Locate the cell with the specified text and output its [x, y] center coordinate. 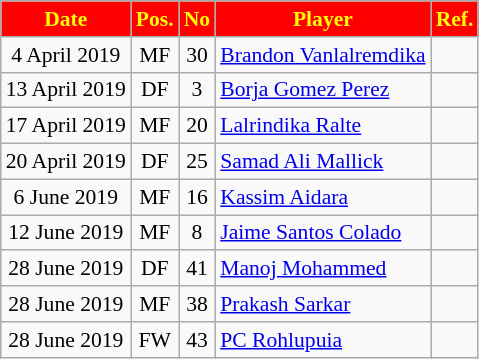
4 April 2019 [66, 55]
6 June 2019 [66, 197]
30 [198, 55]
25 [198, 162]
12 June 2019 [66, 233]
Player [322, 19]
17 April 2019 [66, 126]
38 [198, 304]
Kassim Aidara [322, 197]
Jaime Santos Colado [322, 233]
Brandon Vanlalremdika [322, 55]
3 [198, 90]
Lalrindika Ralte [322, 126]
43 [198, 340]
20 [198, 126]
No [198, 19]
Samad Ali Mallick [322, 162]
41 [198, 269]
PC Rohlupuia [322, 340]
8 [198, 233]
Date [66, 19]
Manoj Mohammed [322, 269]
Ref. [455, 19]
13 April 2019 [66, 90]
Borja Gomez Perez [322, 90]
Pos. [155, 19]
Prakash Sarkar [322, 304]
FW [155, 340]
16 [198, 197]
20 April 2019 [66, 162]
